Determine the [X, Y] coordinate at the center of the cell enclosing the given text.  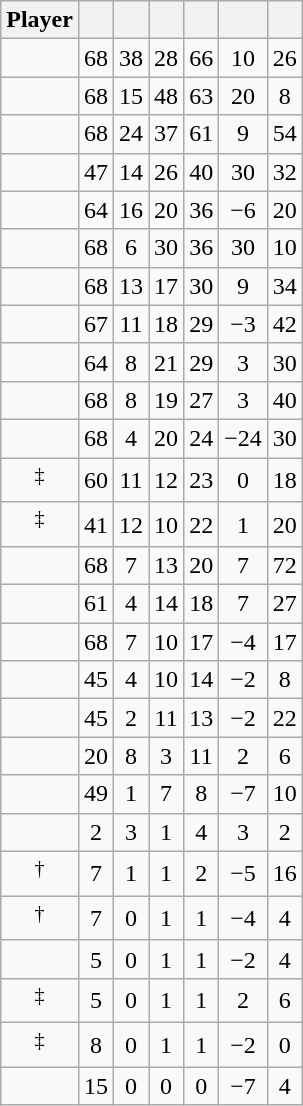
41 [96, 524]
60 [96, 480]
−5 [244, 874]
67 [96, 324]
63 [202, 96]
54 [284, 134]
23 [202, 480]
48 [166, 96]
72 [284, 566]
Player [40, 20]
32 [284, 172]
19 [166, 400]
−6 [244, 210]
49 [96, 794]
37 [166, 134]
66 [202, 58]
34 [284, 286]
38 [132, 58]
−24 [244, 438]
21 [166, 362]
28 [166, 58]
47 [96, 172]
−3 [244, 324]
42 [284, 324]
